Extract the [x, y] coordinate from the center of the cell holding the provided text.  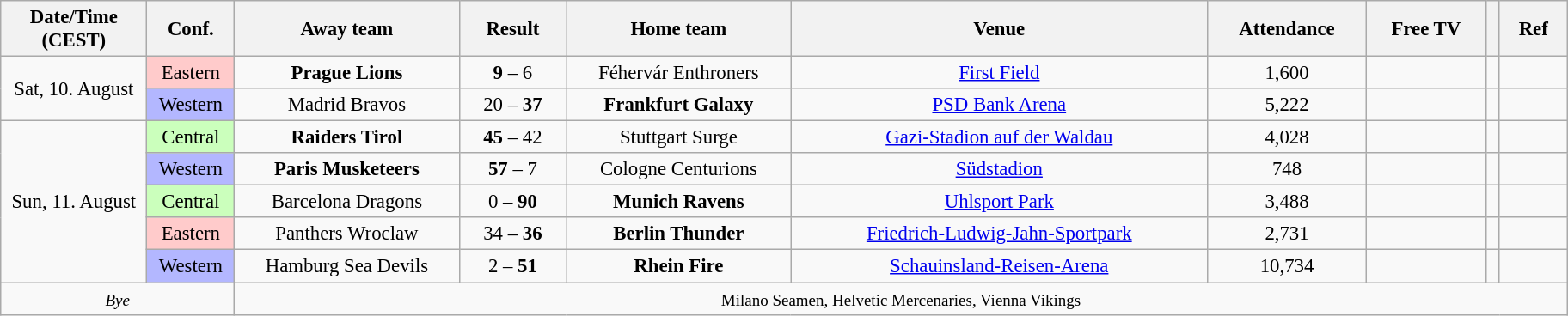
34 – 36 [512, 234]
Conf. [191, 29]
First Field [999, 73]
Result [512, 29]
20 – 37 [512, 105]
Prague Lions [347, 73]
Gazi-Stadion auf der Waldau [999, 137]
45 – 42 [512, 137]
Venue [999, 29]
PSD Bank Arena [999, 105]
Hamburg Sea Devils [347, 266]
5,222 [1288, 105]
2,731 [1288, 234]
Home team [679, 29]
Raiders Tirol [347, 137]
748 [1288, 169]
1,600 [1288, 73]
Barcelona Dragons [347, 202]
Sun, 11. August [74, 202]
9 – 6 [512, 73]
Panthers Wroclaw [347, 234]
Away team [347, 29]
Sat, 10. August [74, 89]
Stuttgart Surge [679, 137]
Bye [118, 299]
Rhein Fire [679, 266]
Berlin Thunder [679, 234]
4,028 [1288, 137]
Attendance [1288, 29]
Schauinsland-Reisen-Arena [999, 266]
Munich Ravens [679, 202]
57 – 7 [512, 169]
Friedrich-Ludwig-Jahn-Sportpark [999, 234]
Date/Time (CEST) [74, 29]
Uhlsport Park [999, 202]
0 – 90 [512, 202]
Ref [1534, 29]
10,734 [1288, 266]
3,488 [1288, 202]
Paris Musketeers [347, 169]
Madrid Bravos [347, 105]
2 – 51 [512, 266]
Milano Seamen, Helvetic Mercenaries, Vienna Vikings [901, 299]
Free TV [1427, 29]
Cologne Centurions [679, 169]
Féhervár Enthroners [679, 73]
Frankfurt Galaxy [679, 105]
Südstadion [999, 169]
